Pinpoint the cell where the given text exists, returning its [x, y] midpoint coordinate. 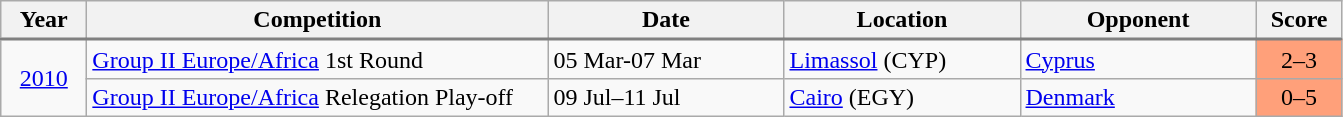
Year [44, 20]
0–5 [1299, 97]
Limassol (CYP) [902, 60]
05 Mar-07 Mar [666, 60]
2010 [44, 78]
Cairo (EGY) [902, 97]
Date [666, 20]
2–3 [1299, 60]
Score [1299, 20]
Competition [318, 20]
Group II Europe/Africa 1st Round [318, 60]
Denmark [1138, 97]
09 Jul–11 Jul [666, 97]
Opponent [1138, 20]
Location [902, 20]
Group II Europe/Africa Relegation Play-off [318, 97]
Cyprus [1138, 60]
